Search for the cell housing the specified text and yield its (x, y) center coordinate. 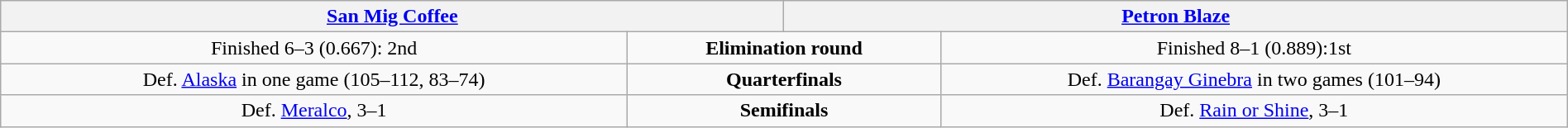
Petron Blaze (1176, 17)
Def. Rain or Shine, 3–1 (1254, 111)
Semifinals (784, 111)
Def. Meralco, 3–1 (314, 111)
Finished 6–3 (0.667): 2nd (314, 48)
Finished 8–1 (0.889):1st (1254, 48)
San Mig Coffee (392, 17)
Quarterfinals (784, 79)
Elimination round (784, 48)
Def. Barangay Ginebra in two games (101–94) (1254, 79)
Def. Alaska in one game (105–112, 83–74) (314, 79)
